Determine the [x, y] coordinate at the center of the cell enclosing the given text.  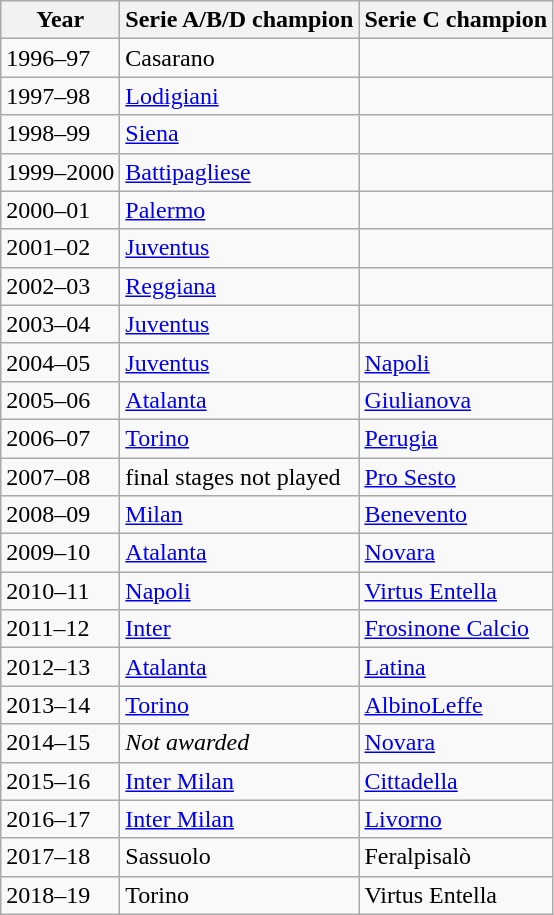
Livorno [456, 819]
2006–07 [60, 438]
2002–03 [60, 286]
2009–10 [60, 553]
Milan [240, 515]
Inter [240, 629]
2016–17 [60, 819]
2008–09 [60, 515]
Reggiana [240, 286]
Serie C champion [456, 20]
2013–14 [60, 705]
Sassuolo [240, 857]
final stages not played [240, 477]
Battipagliese [240, 172]
Benevento [456, 515]
2014–15 [60, 743]
1999–2000 [60, 172]
Palermo [240, 210]
2001–02 [60, 248]
Not awarded [240, 743]
2018–19 [60, 895]
Perugia [456, 438]
2004–05 [60, 362]
1996–97 [60, 58]
Pro Sesto [456, 477]
2010–11 [60, 591]
1997–98 [60, 96]
Lodigiani [240, 96]
2017–18 [60, 857]
Casarano [240, 58]
2011–12 [60, 629]
Year [60, 20]
2003–04 [60, 324]
2007–08 [60, 477]
Cittadella [456, 781]
Siena [240, 134]
Latina [456, 667]
2012–13 [60, 667]
2015–16 [60, 781]
Feralpisalò [456, 857]
Giulianova [456, 400]
Serie A/B/D champion [240, 20]
AlbinoLeffe [456, 705]
2000–01 [60, 210]
2005–06 [60, 400]
Frosinone Calcio [456, 629]
1998–99 [60, 134]
